Search for the cell housing the specified text and yield its [x, y] center coordinate. 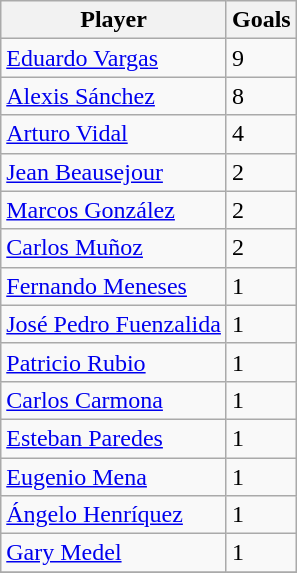
Goals [261, 20]
José Pedro Fuenzalida [114, 324]
4 [261, 134]
Jean Beausejour [114, 172]
Gary Medel [114, 553]
8 [261, 96]
Eugenio Mena [114, 477]
Patricio Rubio [114, 362]
Fernando Meneses [114, 286]
Marcos González [114, 210]
Carlos Muñoz [114, 248]
Alexis Sánchez [114, 96]
Esteban Paredes [114, 438]
Carlos Carmona [114, 400]
9 [261, 58]
Ángelo Henríquez [114, 515]
Arturo Vidal [114, 134]
Player [114, 20]
Eduardo Vargas [114, 58]
